For the text-containing cell, return its midpoint in [X, Y] coordinate format. 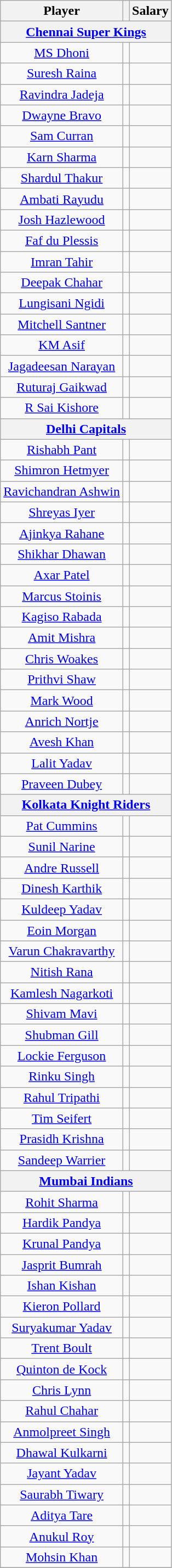
Shardul Thakur [62, 178]
Deepak Chahar [62, 283]
Trent Boult [62, 1348]
Ravichandran Ashwin [62, 491]
Lockie Ferguson [62, 1056]
Shikhar Dhawan [62, 554]
Axar Patel [62, 575]
Quinton de Kock [62, 1369]
Chennai Super Kings [86, 32]
Suryakumar Yadav [62, 1328]
Varun Chakravarthy [62, 951]
Eoin Morgan [62, 931]
Jasprit Bumrah [62, 1264]
Kamlesh Nagarkoti [62, 993]
Mumbai Indians [86, 1181]
Faf du Plessis [62, 240]
Dhawal Kulkarni [62, 1453]
Sunil Narine [62, 847]
Shivam Mavi [62, 1014]
Ishan Kishan [62, 1286]
Ambati Rayudu [62, 199]
Rahul Tripathi [62, 1097]
Saurabh Tiwary [62, 1494]
Jayant Yadav [62, 1474]
Ajinkya Rahane [62, 533]
Kagiso Rabada [62, 617]
Andre Russell [62, 867]
Pat Cummins [62, 826]
Shreyas Iyer [62, 512]
Lungisani Ngidi [62, 304]
Josh Hazlewood [62, 220]
KM Asif [62, 345]
Tim Seifert [62, 1118]
Krunal Pandya [62, 1244]
Karn Sharma [62, 157]
Prasidh Krishna [62, 1139]
Sandeep Warrier [62, 1160]
R Sai Kishore [62, 408]
Kuldeep Yadav [62, 909]
Rishabh Pant [62, 450]
Avesh Khan [62, 742]
MS Dhoni [62, 53]
Anukul Roy [62, 1536]
Dinesh Karthik [62, 888]
Imran Tahir [62, 262]
Amit Mishra [62, 638]
Shimron Hetmyer [62, 471]
Nitish Rana [62, 972]
Dwayne Bravo [62, 115]
Hardik Pandya [62, 1223]
Anrich Nortje [62, 721]
Mark Wood [62, 701]
Mohsin Khan [62, 1557]
Kolkata Knight Riders [86, 805]
Ravindra Jadeja [62, 94]
Shubman Gill [62, 1035]
Mitchell Santner [62, 324]
Rohit Sharma [62, 1202]
Rahul Chahar [62, 1411]
Salary [151, 11]
Kieron Pollard [62, 1307]
Lalit Yadav [62, 763]
Suresh Raina [62, 74]
Rinku Singh [62, 1077]
Player [62, 11]
Ruturaj Gaikwad [62, 387]
Chris Lynn [62, 1390]
Chris Woakes [62, 659]
Anmolpreet Singh [62, 1432]
Marcus Stoinis [62, 596]
Aditya Tare [62, 1515]
Sam Curran [62, 136]
Praveen Dubey [62, 784]
Prithvi Shaw [62, 680]
Jagadeesan Narayan [62, 366]
Delhi Capitals [86, 429]
